Locate the cell with the specified text and output its [X, Y] center coordinate. 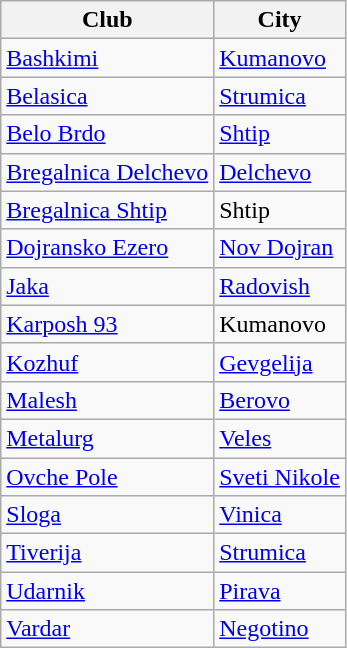
Belasica [108, 96]
Berovo [280, 400]
Delchevo [280, 172]
Kozhuf [108, 362]
Belo Brdo [108, 134]
Radovish [280, 286]
Pirava [280, 591]
Karposh 93 [108, 324]
Sveti Nikole [280, 477]
Sloga [108, 515]
Vinica [280, 515]
Bashkimi [108, 58]
Udarnik [108, 591]
Bregalnica Shtip [108, 210]
Malesh [108, 400]
Bregalnica Delchevo [108, 172]
City [280, 20]
Club [108, 20]
Jaka [108, 286]
Gevgelija [280, 362]
Veles [280, 438]
Vardar [108, 629]
Ovche Pole [108, 477]
Nov Dojran [280, 248]
Dojransko Ezero [108, 248]
Metalurg [108, 438]
Tiverija [108, 553]
Negotino [280, 629]
